Scan for the cell matching the given text and deliver its [x, y] coordinate at center. 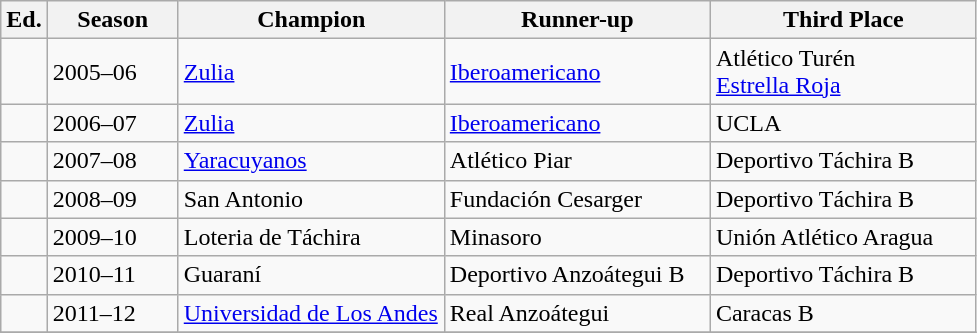
Guaraní [311, 275]
Atlético Piar [577, 161]
Loteria de Táchira [311, 237]
Fundación Cesarger [577, 199]
Deportivo Anzoátegui B [577, 275]
Universidad de Los Andes [311, 313]
Season [112, 20]
2008–09 [112, 199]
San Antonio [311, 199]
UCLA [843, 123]
Caracas B [843, 313]
Yaracuyanos [311, 161]
Minasoro [577, 237]
Atlético TurénEstrella Roja [843, 72]
2007–08 [112, 161]
2011–12 [112, 313]
2006–07 [112, 123]
2005–06 [112, 72]
2009–10 [112, 237]
2010–11 [112, 275]
Third Place [843, 20]
Unión Atlético Aragua [843, 237]
Ed. [24, 20]
Champion [311, 20]
Real Anzoátegui [577, 313]
Runner-up [577, 20]
